Pinpoint the cell where the given text exists, returning its [x, y] midpoint coordinate. 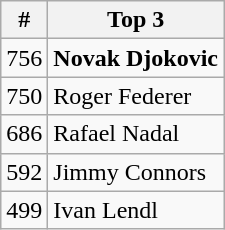
Rafael Nadal [136, 134]
Ivan Lendl [136, 210]
Roger Federer [136, 96]
756 [24, 58]
Jimmy Connors [136, 172]
# [24, 20]
Novak Djokovic [136, 58]
Top 3 [136, 20]
750 [24, 96]
592 [24, 172]
499 [24, 210]
686 [24, 134]
